Pinpoint the cell where the given text exists, returning its (X, Y) midpoint coordinate. 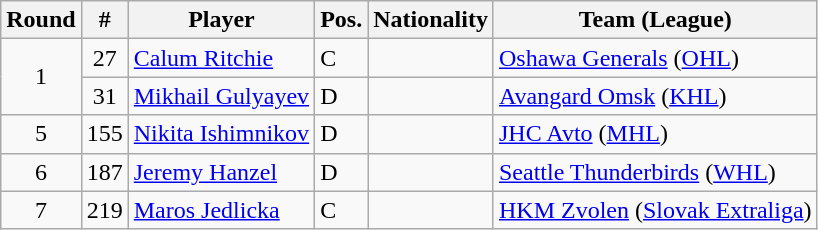
Nationality (431, 20)
219 (104, 210)
7 (41, 210)
27 (104, 58)
1 (41, 77)
Pos. (342, 20)
155 (104, 134)
Avangard Omsk (KHL) (655, 96)
Player (221, 20)
# (104, 20)
187 (104, 172)
Round (41, 20)
JHC Avto (MHL) (655, 134)
Oshawa Generals (OHL) (655, 58)
6 (41, 172)
Seattle Thunderbirds (WHL) (655, 172)
HKM Zvolen (Slovak Extraliga) (655, 210)
Maros Jedlicka (221, 210)
5 (41, 134)
Team (League) (655, 20)
Mikhail Gulyayev (221, 96)
31 (104, 96)
Nikita Ishimnikov (221, 134)
Jeremy Hanzel (221, 172)
Calum Ritchie (221, 58)
